Pinpoint the cell where the given text exists, returning its (x, y) midpoint coordinate. 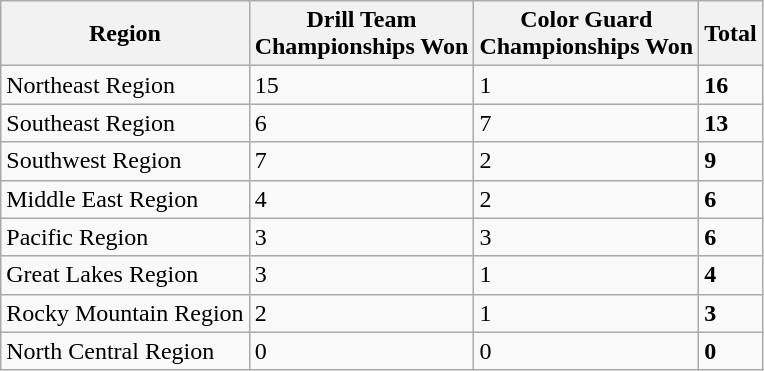
Middle East Region (125, 199)
Total (731, 34)
North Central Region (125, 351)
Northeast Region (125, 85)
Great Lakes Region (125, 275)
Drill TeamChampionships Won (362, 34)
13 (731, 123)
9 (731, 161)
Color GuardChampionships Won (586, 34)
Pacific Region (125, 237)
Region (125, 34)
Southeast Region (125, 123)
Southwest Region (125, 161)
Rocky Mountain Region (125, 313)
16 (731, 85)
15 (362, 85)
